For the text-containing cell, return its midpoint in [x, y] coordinate format. 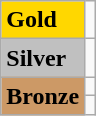
Silver [43, 58]
Bronze [43, 96]
Gold [43, 20]
